Identify which cell holds the provided text, then report its [x, y] central coordinate. 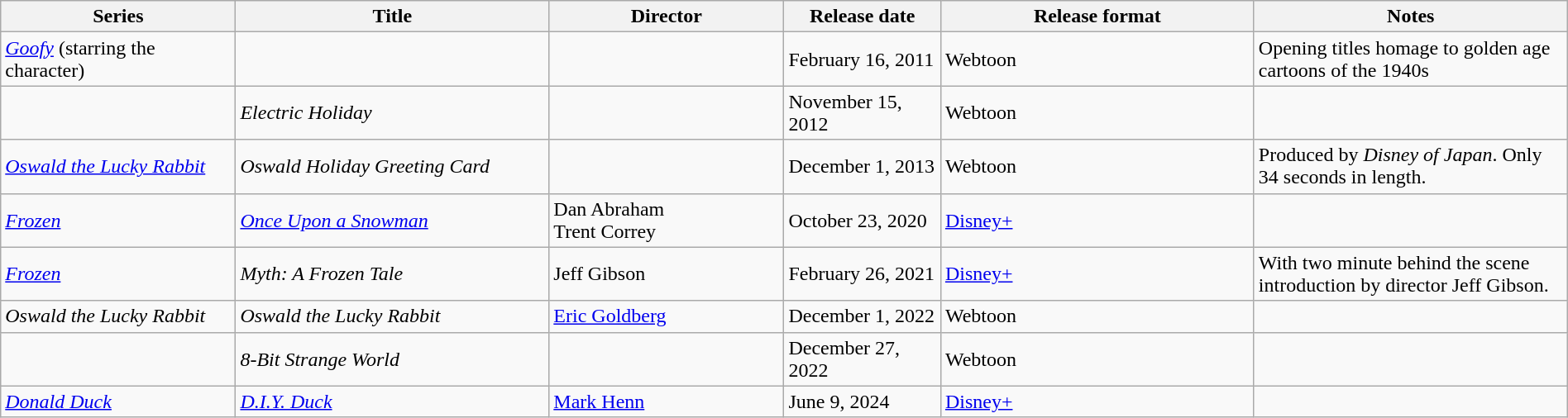
Once Upon a Snowman [392, 220]
February 16, 2011 [862, 59]
December 27, 2022 [862, 359]
Produced by Disney of Japan. Only 34 seconds in length. [1411, 167]
Jeff Gibson [667, 274]
Title [392, 17]
Goofy (starring the character) [118, 59]
Electric Holiday [392, 112]
Myth: A Frozen Tale [392, 274]
Notes [1411, 17]
December 1, 2013 [862, 167]
October 23, 2020 [862, 220]
Donald Duck [118, 401]
Director [667, 17]
Release date [862, 17]
With two minute behind the scene introduction by director Jeff Gibson. [1411, 274]
Mark Henn [667, 401]
December 1, 2022 [862, 316]
D.I.Y. Duck [392, 401]
Release format [1097, 17]
Dan AbrahamTrent Correy [667, 220]
February 26, 2021 [862, 274]
November 15, 2012 [862, 112]
Opening titles homage to golden age cartoons of the 1940s [1411, 59]
Oswald Holiday Greeting Card [392, 167]
Eric Goldberg [667, 316]
8-Bit Strange World [392, 359]
Series [118, 17]
June 9, 2024 [862, 401]
